Determine the [x, y] coordinate at the center of the cell enclosing the given text.  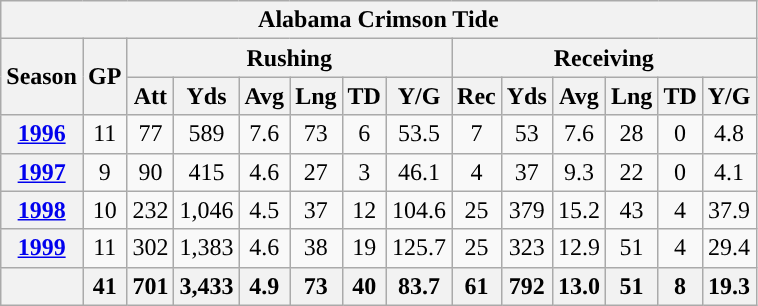
4.5 [264, 210]
12 [364, 210]
379 [526, 210]
1,046 [206, 210]
323 [526, 248]
4.1 [729, 172]
10 [104, 210]
9 [104, 172]
61 [477, 286]
38 [316, 248]
Rec [477, 96]
302 [150, 248]
Season [42, 77]
37.9 [729, 210]
9.3 [578, 172]
27 [316, 172]
13.0 [578, 286]
Rushing [290, 58]
6 [364, 134]
19 [364, 248]
41 [104, 286]
46.1 [418, 172]
1999 [42, 248]
77 [150, 134]
589 [206, 134]
7 [477, 134]
415 [206, 172]
8 [680, 286]
53 [526, 134]
1998 [42, 210]
4.9 [264, 286]
4.8 [729, 134]
GP [104, 77]
Alabama Crimson Tide [378, 20]
40 [364, 286]
792 [526, 286]
Receiving [604, 58]
1996 [42, 134]
3 [364, 172]
12.9 [578, 248]
43 [631, 210]
19.3 [729, 286]
125.7 [418, 248]
22 [631, 172]
701 [150, 286]
83.7 [418, 286]
Att [150, 96]
104.6 [418, 210]
53.5 [418, 134]
15.2 [578, 210]
3,433 [206, 286]
1997 [42, 172]
90 [150, 172]
1,383 [206, 248]
232 [150, 210]
29.4 [729, 248]
28 [631, 134]
